For the text-containing cell, return its midpoint in [X, Y] coordinate format. 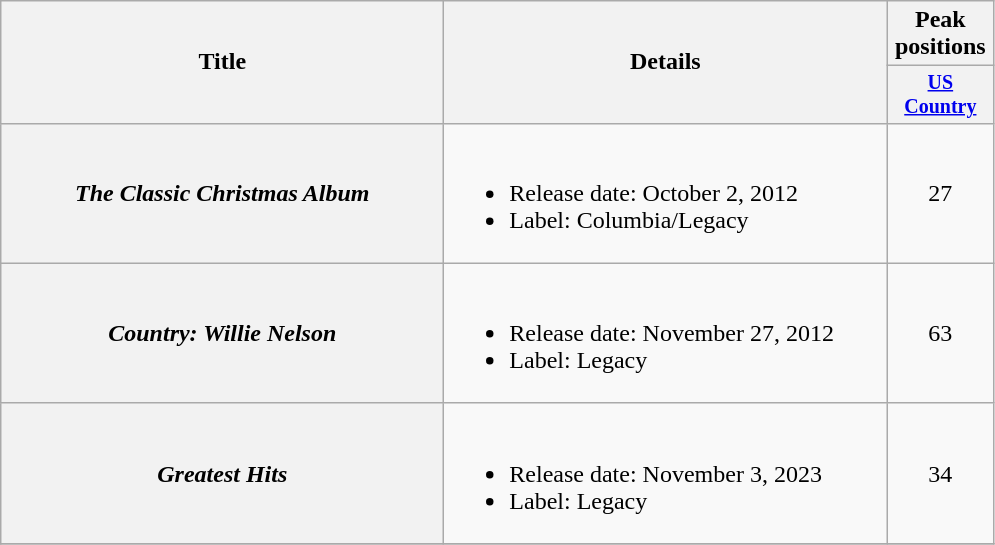
Greatest Hits [222, 473]
Details [666, 62]
Country: Willie Nelson [222, 333]
US Country [940, 94]
Release date: November 27, 2012Label: Legacy [666, 333]
The Classic Christmas Album [222, 193]
Release date: October 2, 2012Label: Columbia/Legacy [666, 193]
63 [940, 333]
34 [940, 473]
Peak positions [940, 34]
Title [222, 62]
27 [940, 193]
Release date: November 3, 2023Label: Legacy [666, 473]
